Scan for the cell matching the given text and deliver its (X, Y) coordinate at center. 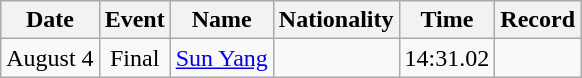
Nationality (336, 20)
Time (447, 20)
Record (538, 20)
Sun Yang (222, 58)
Name (222, 20)
Final (134, 58)
August 4 (50, 58)
Event (134, 20)
14:31.02 (447, 58)
Date (50, 20)
